For the text-containing cell, return its midpoint in [X, Y] coordinate format. 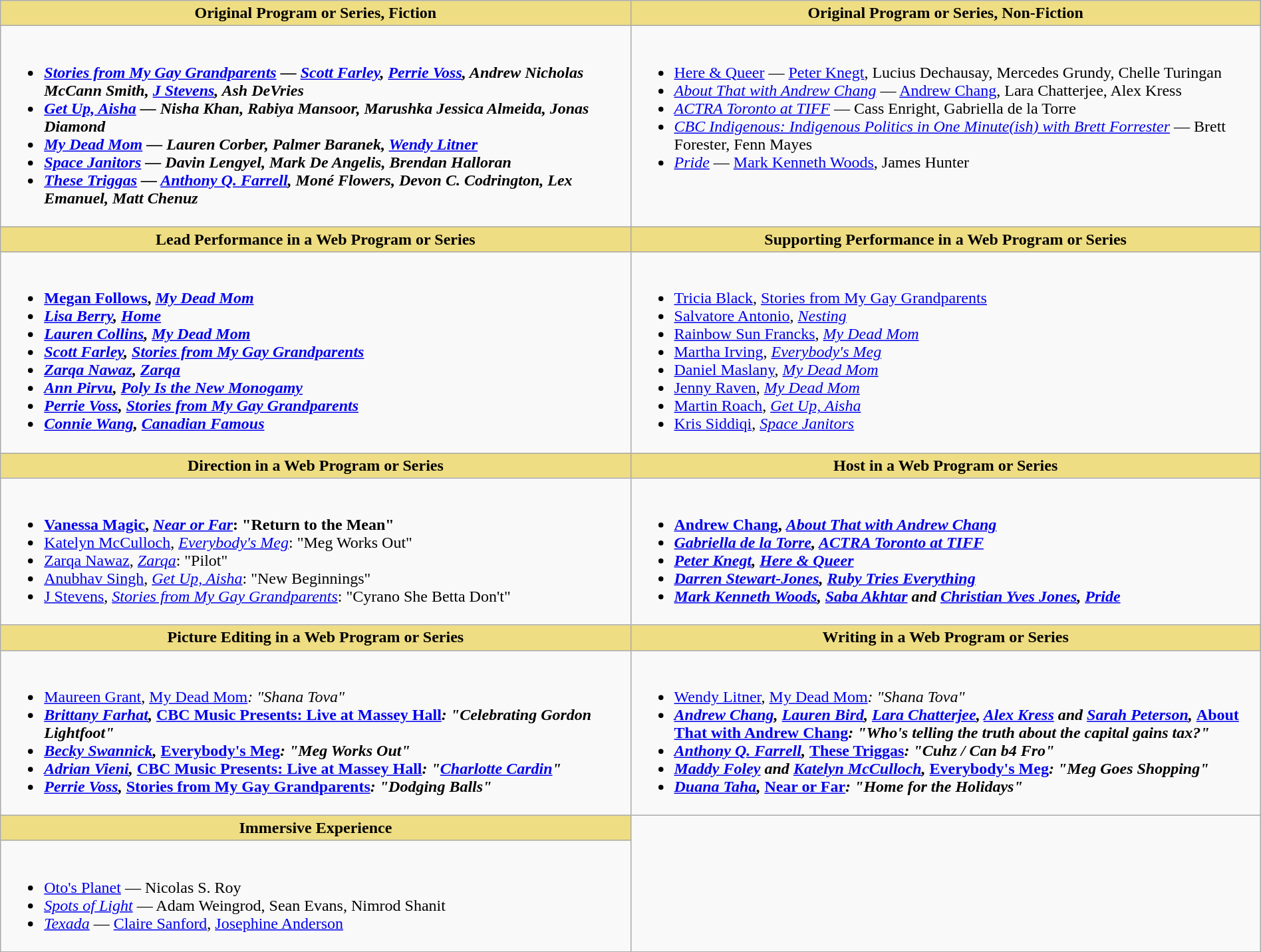
Direction in a Web Program or Series [315, 465]
Picture Editing in a Web Program or Series [315, 638]
Supporting Performance in a Web Program or Series [946, 239]
Lead Performance in a Web Program or Series [315, 239]
Host in a Web Program or Series [946, 465]
Oto's Planet — Nicolas S. RoySpots of Light — Adam Weingrod, Sean Evans, Nimrod ShanitTexada — Claire Sanford, Josephine Anderson [315, 896]
Original Program or Series, Fiction [315, 13]
Immersive Experience [315, 828]
Original Program or Series, Non-Fiction [946, 13]
Writing in a Web Program or Series [946, 638]
